Return (x, y) of the center of cell containing provided text 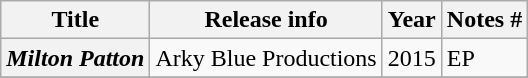
EP (484, 58)
Milton Patton (76, 58)
Arky Blue Productions (266, 58)
Notes # (484, 20)
Release info (266, 20)
Year (412, 20)
2015 (412, 58)
Title (76, 20)
